Scan for the cell matching the given text and deliver its (x, y) coordinate at center. 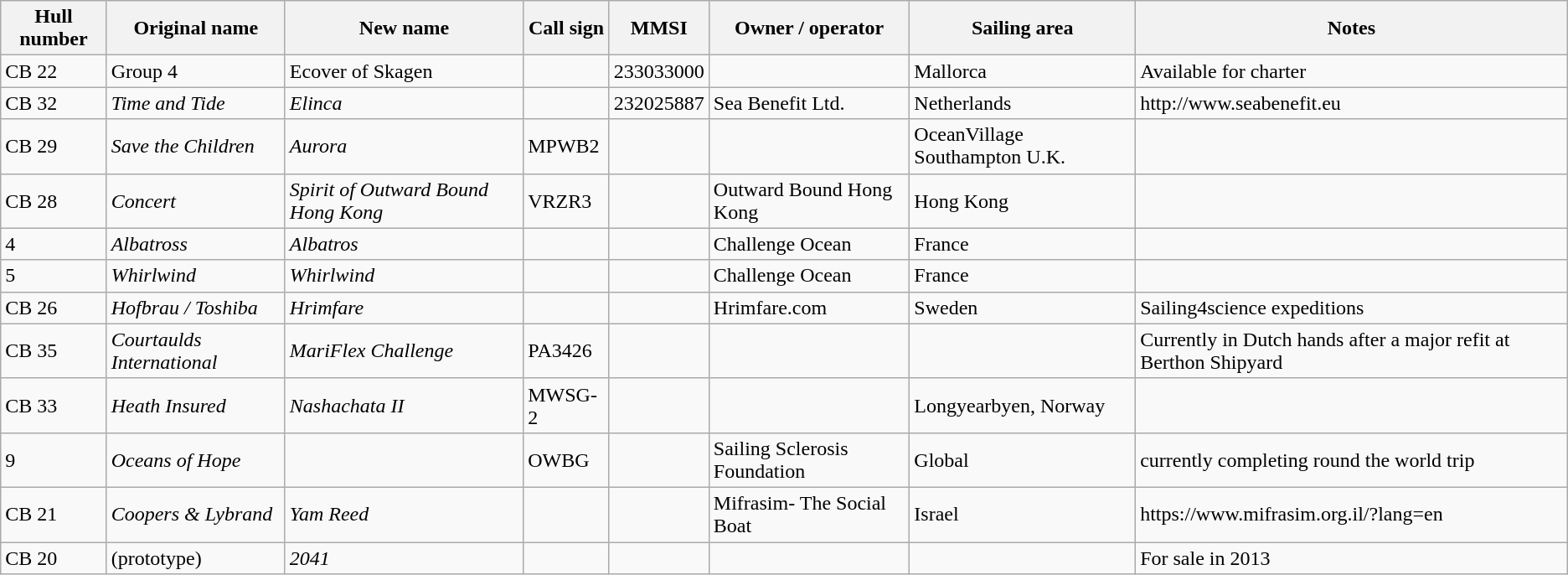
Hong Kong (1023, 201)
Longyearbyen, Norway (1023, 406)
http://www.seabenefit.eu (1352, 103)
Time and Tide (196, 103)
9 (54, 459)
MMSI (658, 28)
233033000 (658, 71)
Save the Children (196, 146)
MariFlex Challenge (404, 350)
OceanVillage Southampton U.K. (1023, 146)
Available for charter (1352, 71)
Sweden (1023, 308)
Original name (196, 28)
Albatross (196, 244)
MPWB2 (566, 146)
VRZR3 (566, 201)
Courtaulds International (196, 350)
2041 (404, 557)
Hrimfare.com (809, 308)
OWBG (566, 459)
Albatros (404, 244)
Notes (1352, 28)
Concert (196, 201)
CB 26 (54, 308)
Currently in Dutch hands after a major refit at Berthon Shipyard (1352, 350)
Spirit of Outward Bound Hong Kong (404, 201)
Coopers & Lybrand (196, 515)
232025887 (658, 103)
Yam Reed (404, 515)
CB 22 (54, 71)
Owner / operator (809, 28)
Group 4 (196, 71)
Sailing Sclerosis Foundation (809, 459)
CB 29 (54, 146)
Heath Insured (196, 406)
Oceans of Hope (196, 459)
Global (1023, 459)
Mifrasim- The Social Boat (809, 515)
Call sign (566, 28)
Hull number (54, 28)
Outward Bound Hong Kong (809, 201)
Elinca (404, 103)
Israel (1023, 515)
CB 32 (54, 103)
Ecover of Skagen (404, 71)
Netherlands (1023, 103)
CB 33 (54, 406)
For sale in 2013 (1352, 557)
Mallorca (1023, 71)
Sea Benefit Ltd. (809, 103)
Nashachata II (404, 406)
(prototype) (196, 557)
CB 35 (54, 350)
Hofbrau / Toshiba (196, 308)
MWSG-2 (566, 406)
CB 28 (54, 201)
4 (54, 244)
CB 20 (54, 557)
Sailing4science expeditions (1352, 308)
Sailing area (1023, 28)
New name (404, 28)
Aurora (404, 146)
5 (54, 276)
currently completing round the world trip (1352, 459)
https://www.mifrasim.org.il/?lang=en (1352, 515)
CB 21 (54, 515)
Hrimfare (404, 308)
PA3426 (566, 350)
